Return (X, Y) of the center of cell containing provided text 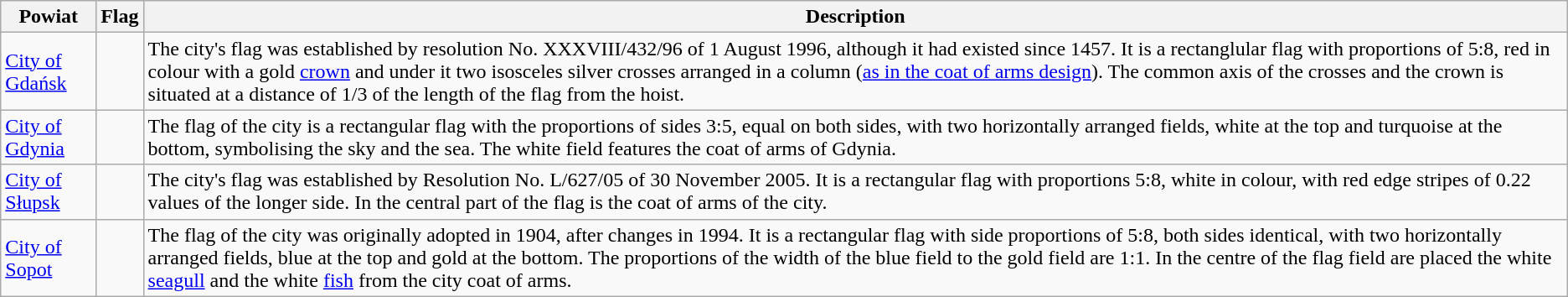
City of Gdańsk (49, 71)
City of Słupsk (49, 191)
Description (855, 17)
Powiat (49, 17)
City of Gdynia (49, 138)
City of Sopot (49, 258)
Flag (120, 17)
